Detect which cell encompasses the target text, then output its (x, y) center coordinate. 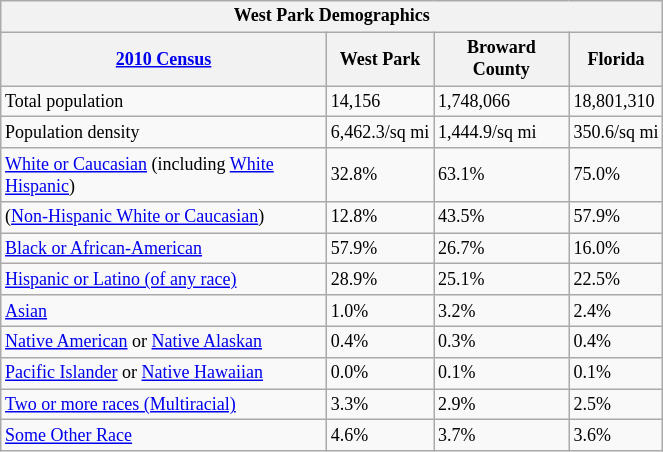
16.0% (616, 248)
Native American or Native Alaskan (164, 342)
22.5% (616, 280)
4.6% (380, 436)
Broward County (502, 59)
White or Caucasian (including White Hispanic) (164, 175)
Pacific Islander or Native Hawaiian (164, 372)
Two or more races (Multiracial) (164, 404)
6,462.3/sq mi (380, 132)
West Park (380, 59)
Asian (164, 310)
Hispanic or Latino (of any race) (164, 280)
Black or African-American (164, 248)
Some Other Race (164, 436)
43.5% (502, 218)
2010 Census (164, 59)
0.3% (502, 342)
350.6/sq mi (616, 132)
25.1% (502, 280)
West Park Demographics (332, 16)
63.1% (502, 175)
2.4% (616, 310)
Total population (164, 102)
Florida (616, 59)
12.8% (380, 218)
18,801,310 (616, 102)
3.2% (502, 310)
(Non-Hispanic White or Caucasian) (164, 218)
2.9% (502, 404)
Population density (164, 132)
2.5% (616, 404)
1,444.9/sq mi (502, 132)
1,748,066 (502, 102)
0.0% (380, 372)
3.3% (380, 404)
3.7% (502, 436)
32.8% (380, 175)
28.9% (380, 280)
75.0% (616, 175)
3.6% (616, 436)
1.0% (380, 310)
14,156 (380, 102)
26.7% (502, 248)
